Scan for the cell matching the given text and deliver its (X, Y) coordinate at center. 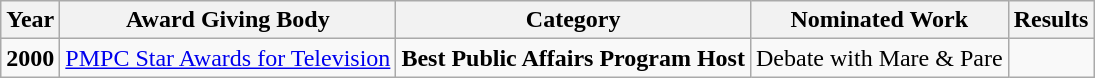
Nominated Work (879, 20)
Year (30, 20)
Category (574, 20)
2000 (30, 58)
Award Giving Body (228, 20)
Debate with Mare & Pare (879, 58)
Best Public Affairs Program Host (574, 58)
PMPC Star Awards for Television (228, 58)
Results (1051, 20)
